Pinpoint the cell where the given text exists, returning its (x, y) midpoint coordinate. 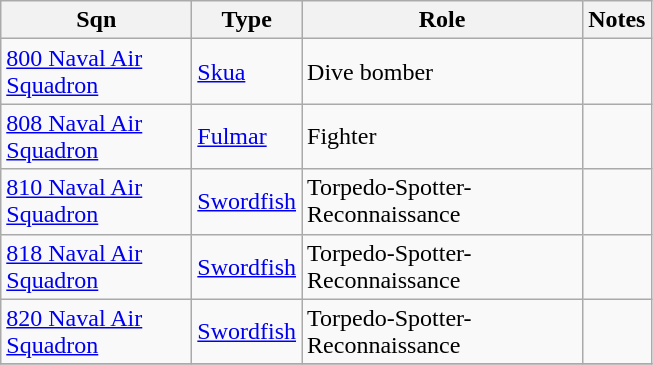
Fulmar (247, 136)
810 Naval Air Squadron (96, 202)
Sqn (96, 20)
818 Naval Air Squadron (96, 266)
Notes (617, 20)
800 Naval Air Squadron (96, 72)
Role (442, 20)
Type (247, 20)
Dive bomber (442, 72)
Skua (247, 72)
808 Naval Air Squadron (96, 136)
Fighter (442, 136)
820 Naval Air Squadron (96, 332)
